Pinpoint the cell where the given text exists, returning its (x, y) midpoint coordinate. 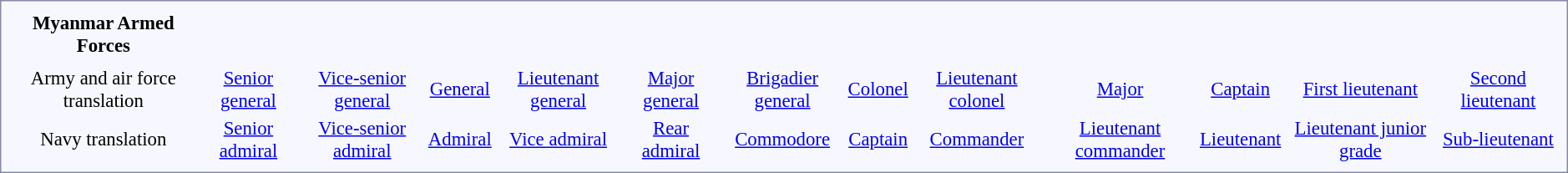
Senior admiral (249, 139)
Rear admiral (671, 139)
Lieutenant colonel (977, 89)
Sub-lieutenant (1498, 139)
Commodore (782, 139)
Lieutenant commander (1120, 139)
Vice admiral (558, 139)
Major (1120, 89)
Lieutenant general (558, 89)
Second lieutenant (1498, 89)
Senior general (249, 89)
Admiral (459, 139)
General (459, 89)
Vice-senior admiral (362, 139)
Army and air force translation (104, 89)
First lieutenant (1361, 89)
Major general (671, 89)
Commander (977, 139)
Navy translation (104, 139)
Myanmar Armed Forces (104, 33)
Lieutenant (1240, 139)
Lieutenant junior grade (1361, 139)
Brigadier general (782, 89)
Colonel (878, 89)
Vice-senior general (362, 89)
